Pinpoint the cell where the given text exists, returning its [x, y] midpoint coordinate. 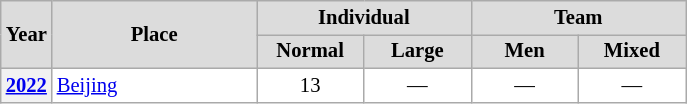
Individual [363, 17]
13 [310, 85]
Normal [310, 51]
2022 [26, 85]
Large [418, 51]
Team [578, 17]
Year [26, 34]
Men [524, 51]
Place [154, 34]
Beijing [154, 85]
Mixed [632, 51]
